For the text-containing cell, return its midpoint in (X, Y) coordinate format. 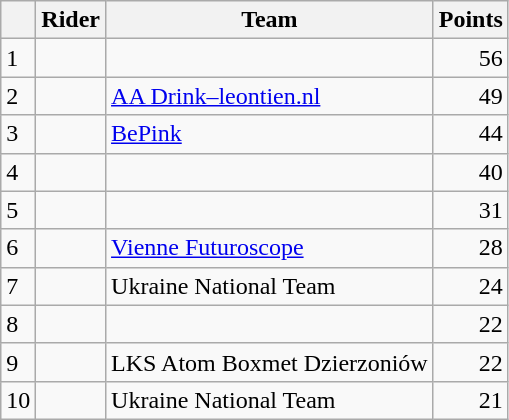
5 (18, 210)
BePink (270, 134)
49 (470, 96)
4 (18, 172)
2 (18, 96)
Team (270, 20)
31 (470, 210)
28 (470, 248)
3 (18, 134)
6 (18, 248)
21 (470, 400)
Vienne Futuroscope (270, 248)
8 (18, 324)
56 (470, 58)
24 (470, 286)
40 (470, 172)
AA Drink–leontien.nl (270, 96)
Points (470, 20)
7 (18, 286)
LKS Atom Boxmet Dzierzoniów (270, 362)
Rider (71, 20)
10 (18, 400)
1 (18, 58)
44 (470, 134)
9 (18, 362)
